Find where the given text appears and provide that cell's center as [X, Y] coordinate. 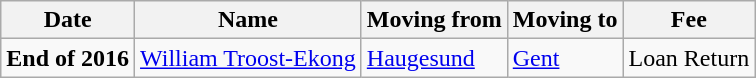
Moving to [565, 20]
Moving from [434, 20]
End of 2016 [68, 58]
Fee [689, 20]
Name [248, 20]
Loan Return [689, 58]
Date [68, 20]
Gent [565, 58]
William Troost-Ekong [248, 58]
Haugesund [434, 58]
